Determine the (X, Y) coordinate at the center of the cell enclosing the given text.  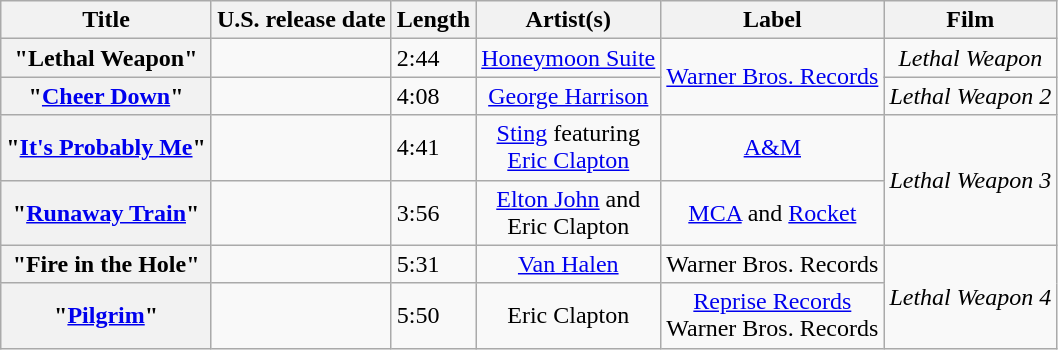
Title (106, 20)
4:41 (433, 148)
"Fire in the Hole" (106, 264)
Length (433, 20)
Artist(s) (568, 20)
Reprise RecordsWarner Bros. Records (772, 316)
5:31 (433, 264)
3:56 (433, 212)
"It's Probably Me" (106, 148)
5:50 (433, 316)
George Harrison (568, 96)
Eric Clapton (568, 316)
U.S. release date (301, 20)
2:44 (433, 58)
MCA and Rocket (772, 212)
Honeymoon Suite (568, 58)
Lethal Weapon 3 (970, 180)
Van Halen (568, 264)
A&M (772, 148)
Elton John and Eric Clapton (568, 212)
4:08 (433, 96)
Lethal Weapon 4 (970, 296)
Label (772, 20)
"Lethal Weapon" (106, 58)
Sting featuring Eric Clapton (568, 148)
Lethal Weapon (970, 58)
"Runaway Train" (106, 212)
Lethal Weapon 2 (970, 96)
"Cheer Down" (106, 96)
"Pilgrim" (106, 316)
Film (970, 20)
